Determine the (x, y) coordinate at the center of the cell enclosing the given text.  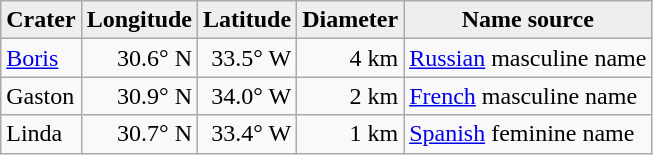
Crater (41, 20)
Russian masculine name (528, 58)
30.7° N (139, 134)
Latitude (248, 20)
34.0° W (248, 96)
French masculine name (528, 96)
4 km (350, 58)
Boris (41, 58)
Gaston (41, 96)
33.4° W (248, 134)
Linda (41, 134)
2 km (350, 96)
Diameter (350, 20)
30.6° N (139, 58)
30.9° N (139, 96)
1 km (350, 134)
33.5° W (248, 58)
Spanish feminine name (528, 134)
Longitude (139, 20)
Name source (528, 20)
